Output the [X, Y] coordinate of the center of the cell containing the given text.  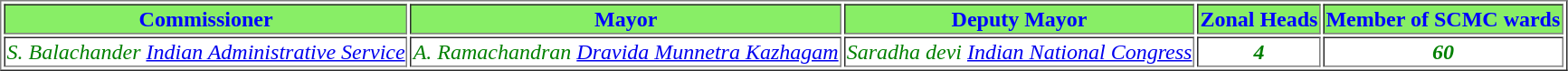
Deputy Mayor [1020, 18]
Commissioner [205, 18]
60 [1442, 51]
A. Ramachandran Dravida Munnetra Kazhagam [626, 51]
Member of SCMC wards [1442, 18]
Saradha devi Indian National Congress [1020, 51]
4 [1259, 51]
S. Balachander Indian Administrative Service [205, 51]
Zonal Heads [1259, 18]
Mayor [626, 18]
